Search for the cell housing the specified text and yield its [x, y] center coordinate. 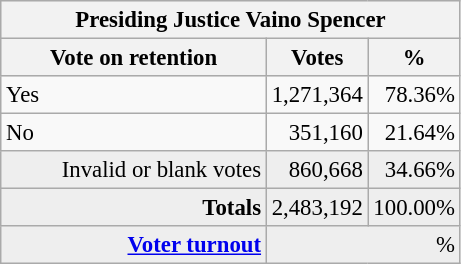
1,271,364 [317, 95]
Votes [317, 58]
78.36% [414, 95]
Totals [134, 208]
860,668 [317, 170]
Yes [134, 95]
351,160 [317, 133]
Voter turnout [134, 245]
Presiding Justice Vaino Spencer [231, 20]
2,483,192 [317, 208]
21.64% [414, 133]
Vote on retention [134, 58]
34.66% [414, 170]
No [134, 133]
100.00% [414, 208]
Invalid or blank votes [134, 170]
